From the cell containing the given text, extract its center point as (X, Y) coordinate. 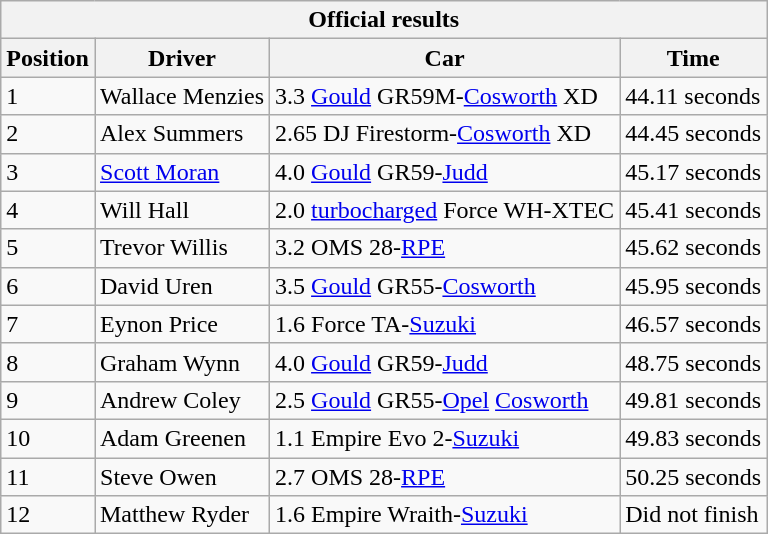
9 (48, 400)
44.11 seconds (694, 96)
2.7 OMS 28-RPE (445, 477)
Official results (384, 20)
44.45 seconds (694, 134)
Graham Wynn (182, 362)
49.81 seconds (694, 400)
5 (48, 248)
Did not finish (694, 515)
Position (48, 58)
2.0 turbocharged Force WH-XTEC (445, 210)
2.5 Gould GR55-Opel Cosworth (445, 400)
10 (48, 438)
8 (48, 362)
Steve Owen (182, 477)
Will Hall (182, 210)
3 (48, 172)
48.75 seconds (694, 362)
11 (48, 477)
Andrew Coley (182, 400)
Alex Summers (182, 134)
1.1 Empire Evo 2-Suzuki (445, 438)
2.65 DJ Firestorm-Cosworth XD (445, 134)
Wallace Menzies (182, 96)
45.17 seconds (694, 172)
Time (694, 58)
6 (48, 286)
3.3 Gould GR59M-Cosworth XD (445, 96)
Car (445, 58)
3.5 Gould GR55-Cosworth (445, 286)
Driver (182, 58)
45.95 seconds (694, 286)
1.6 Empire Wraith-Suzuki (445, 515)
46.57 seconds (694, 324)
Scott Moran (182, 172)
4 (48, 210)
3.2 OMS 28-RPE (445, 248)
Matthew Ryder (182, 515)
49.83 seconds (694, 438)
David Uren (182, 286)
Eynon Price (182, 324)
45.62 seconds (694, 248)
Trevor Willis (182, 248)
12 (48, 515)
50.25 seconds (694, 477)
1 (48, 96)
45.41 seconds (694, 210)
1.6 Force TA-Suzuki (445, 324)
Adam Greenen (182, 438)
7 (48, 324)
2 (48, 134)
